Locate the cell with the specified text and output its [x, y] center coordinate. 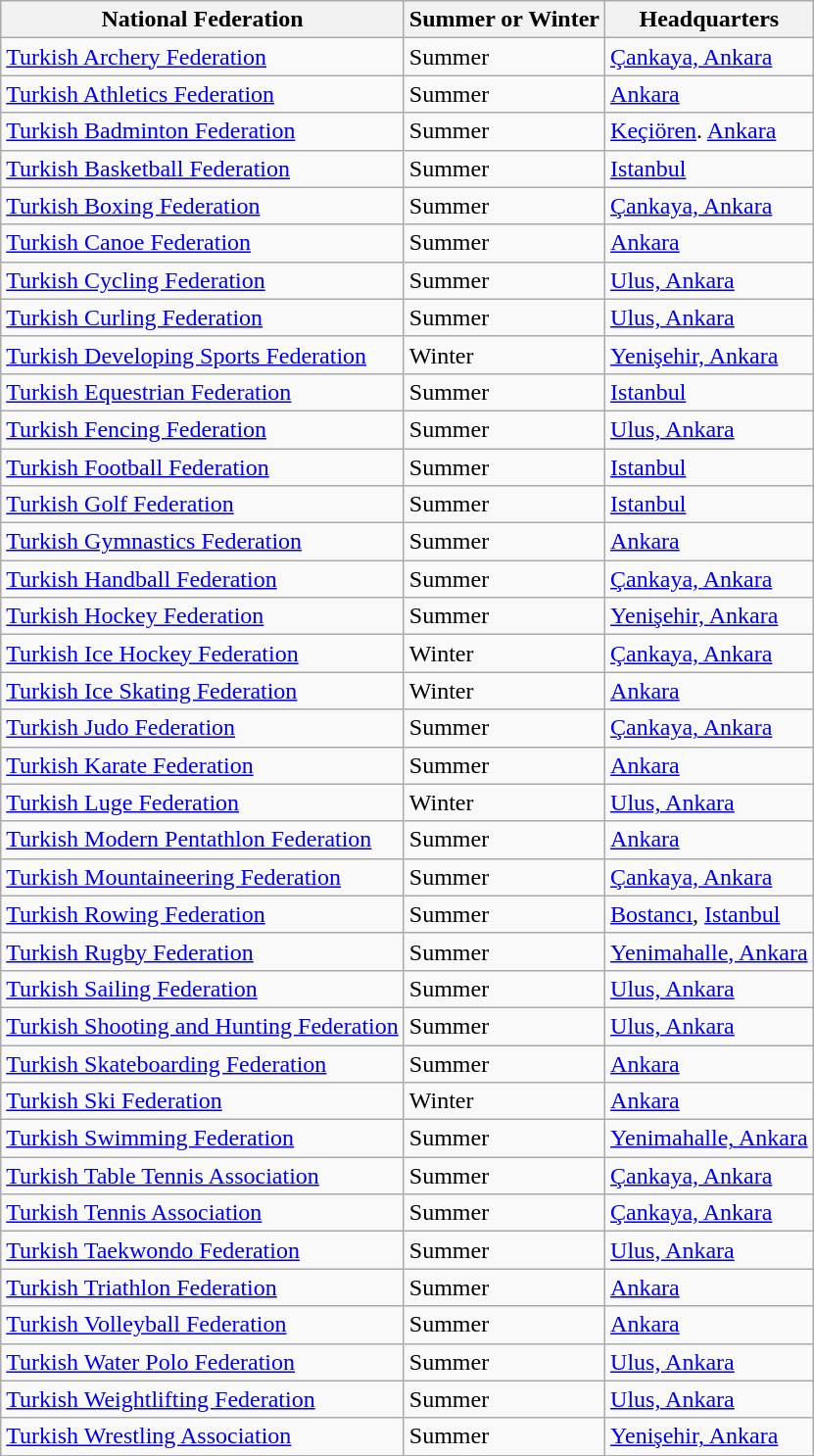
Turkish Weightlifting Federation [203, 1399]
Turkish Volleyball Federation [203, 1325]
Turkish Golf Federation [203, 505]
Bostancı, Istanbul [709, 914]
Turkish Developing Sports Federation [203, 355]
Turkish Table Tennis Association [203, 1176]
Turkish Canoe Federation [203, 243]
Turkish Handball Federation [203, 579]
Turkish Judo Federation [203, 728]
Turkish Ski Federation [203, 1101]
Turkish Ice Skating Federation [203, 691]
Turkish Badminton Federation [203, 131]
Turkish Skateboarding Federation [203, 1063]
Turkish Water Polo Federation [203, 1362]
Turkish Wrestling Association [203, 1436]
Turkish Sailing Federation [203, 989]
Turkish Boxing Federation [203, 206]
Turkish Equestrian Federation [203, 392]
Turkish Gymnastics Federation [203, 542]
Turkish Shooting and Hunting Federation [203, 1026]
Turkish Mountaineering Federation [203, 877]
Turkish Luge Federation [203, 802]
Turkish Football Federation [203, 467]
Headquarters [709, 20]
Turkish Hockey Federation [203, 616]
Turkish Archery Federation [203, 57]
Turkish Tennis Association [203, 1213]
Turkish Cycling Federation [203, 280]
Turkish Rugby Federation [203, 951]
Turkish Athletics Federation [203, 94]
Turkish Taekwondo Federation [203, 1250]
Turkish Fencing Federation [203, 429]
Turkish Modern Pentathlon Federation [203, 840]
Turkish Karate Federation [203, 765]
Turkish Triathlon Federation [203, 1287]
Turkish Swimming Federation [203, 1139]
Turkish Rowing Federation [203, 914]
Turkish Curling Federation [203, 317]
National Federation [203, 20]
Keçiören. Ankara [709, 131]
Turkish Basketball Federation [203, 169]
Summer or Winter [503, 20]
Turkish Ice Hockey Federation [203, 654]
